Scan for the cell matching the given text and deliver its [X, Y] coordinate at center. 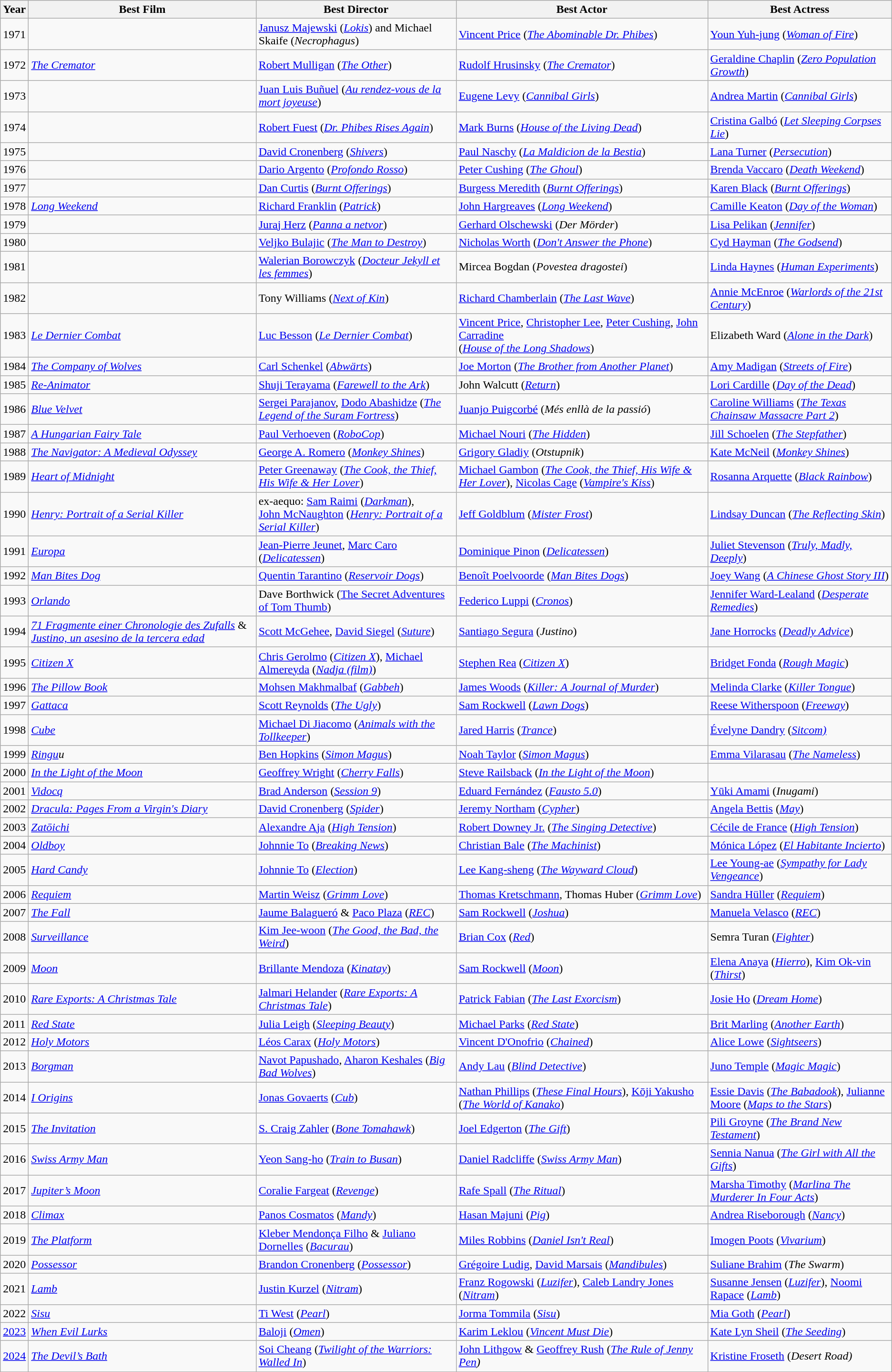
The Cremator [142, 65]
Christian Bale (The Machinist) [582, 845]
Cécile de France (High Tension) [800, 827]
2021 [14, 1289]
2006 [14, 894]
Ti West (Pearl) [356, 1313]
Jean-Pierre Jeunet, Marc Caro (Delicatessen) [356, 551]
Ben Hopkins (Simon Magus) [356, 755]
Michael Parks (Red State) [582, 1024]
Dave Borthwick (The Secret Adventures of Tom Thumb) [356, 601]
1991 [14, 551]
1996 [14, 687]
1994 [14, 631]
Sam Rockwell (Joshua) [582, 912]
Dracula: Pages From a Virgin's Diary [142, 809]
Lamb [142, 1289]
Shuji Terayama (Farewell to the Ark) [356, 385]
Henry: Portrait of a Serial Killer [142, 514]
Brillante Mendoza (Kinatay) [356, 968]
Brandon Cronenberg (Possessor) [356, 1264]
Geoffrey Wright (Cherry Falls) [356, 773]
Jeff Goldblum (Mister Frost) [582, 514]
A Hungarian Fairy Tale [142, 434]
Year [14, 10]
Man Bites Dog [142, 576]
Andy Lau (Blind Detective) [582, 1066]
Eduard Fernández (Fausto 5.0) [582, 791]
Kleber Mendonça Filho & Juliano Dornelles (Bacurau) [356, 1239]
John Walcutt (Return) [582, 385]
Essie Davis (The Babadook), Julianne Moore (Maps to the Stars) [800, 1097]
Mónica López (El Habitante Incierto) [800, 845]
1989 [14, 477]
Juliet Stevenson (Truly, Madly, Deeply) [800, 551]
2018 [14, 1215]
Richard Chamberlain (The Last Wave) [582, 297]
Sam Rockwell (Moon) [582, 968]
The Navigator: A Medieval Odyssey [142, 452]
2010 [14, 999]
Dan Curtis (Burnt Offerings) [356, 188]
Soi Cheang (Twilight of the Warriors: Walled In) [356, 1356]
David Cronenberg (Shivers) [356, 152]
Grigory Gladiy (Otstupnik) [582, 452]
Jalmari Helander (Rare Exports: A Christmas Tale) [356, 999]
Brit Marling (Another Earth) [800, 1024]
Coralie Fargeat (Revenge) [356, 1191]
Lori Cardille (Day of the Dead) [800, 385]
Grégoire Ludig, David Marsais (Mandibules) [582, 1264]
Reese Witherspoon (Freeway) [800, 705]
Elizabeth Ward (Alone in the Dark) [800, 336]
Oldboy [142, 845]
Lana Turner (Persecution) [800, 152]
Mircea Bogdan (Povestea dragostei) [582, 267]
Melinda Clarke (Killer Tongue) [800, 687]
Chris Gerolmo (Citizen X), Michael Almereyda (Nadja (film)) [356, 663]
Lindsay Duncan (The Reflecting Skin) [800, 514]
1997 [14, 705]
Hasan Majuni (Pig) [582, 1215]
Sam Rockwell (Lawn Dogs) [582, 705]
Mia Goth (Pearl) [800, 1313]
Johnnie To (Breaking News) [356, 845]
Michael Gambon (The Cook, the Thief, His Wife & Her Lover), Nicolas Cage (Vampire's Kiss) [582, 477]
Stephen Rea (Citizen X) [582, 663]
Nicholas Worth (Don't Answer the Phone) [582, 242]
Surveillance [142, 937]
1988 [14, 452]
1971 [14, 34]
Baloji (Omen) [356, 1331]
Rafe Spall (The Ritual) [582, 1191]
Robert Downey Jr. (The Singing Detective) [582, 827]
1983 [14, 336]
1972 [14, 65]
Cube [142, 729]
Sisu [142, 1313]
Scott Reynolds (The Ugly) [356, 705]
Veljko Bulajic (The Man to Destroy) [356, 242]
1990 [14, 514]
Susanne Jensen (Luzifer), Noomi Rapace (Lamb) [800, 1289]
Michael Nouri (The Hidden) [582, 434]
Mark Burns (House of the Living Dead) [582, 127]
1987 [14, 434]
Re-Animator [142, 385]
Karim Leklou (Vincent Must Die) [582, 1331]
Holy Motors [142, 1042]
Kristine Froseth (Desert Road) [800, 1356]
Hard Candy [142, 870]
2007 [14, 912]
Noah Taylor (Simon Magus) [582, 755]
1978 [14, 206]
Rudolf Hrusinsky (The Cremator) [582, 65]
2017 [14, 1191]
Amy Madigan (Streets of Fire) [800, 367]
Burgess Meredith (Burnt Offerings) [582, 188]
Benoît Poelvoorde (Man Bites Dogs) [582, 576]
Gerhard Olschewski (Der Mörder) [582, 224]
Juraj Herz (Panna a netvor) [356, 224]
2002 [14, 809]
Orlando [142, 601]
Rosanna Arquette (Black Rainbow) [800, 477]
2014 [14, 1097]
1985 [14, 385]
Thomas Kretschmann, Thomas Huber (Grimm Love) [582, 894]
Lisa Pelikan (Jennifer) [800, 224]
Cristina Galbó (Let Sleeping Corpses Lie) [800, 127]
1986 [14, 409]
Kate Lyn Sheil (The Seeding) [800, 1331]
Léos Carax (Holy Motors) [356, 1042]
Blue Velvet [142, 409]
Navot Papushado, Aharon Keshales (Big Bad Wolves) [356, 1066]
1976 [14, 170]
Daniel Radcliffe (Swiss Army Man) [582, 1159]
2000 [14, 773]
Cyd Hayman (The Godsend) [800, 242]
John Hargreaves (Long Weekend) [582, 206]
Lee Kang-sheng (The Wayward Cloud) [582, 870]
Best Film [142, 10]
1979 [14, 224]
Annie McEnroe (Warlords of the 21st Century) [800, 297]
Joe Morton (The Brother from Another Planet) [582, 367]
The Pillow Book [142, 687]
Suliane Brahim (The Swarm) [800, 1264]
The Company of Wolves [142, 367]
Johnnie To (Election) [356, 870]
John Lithgow & Geoffrey Rush (The Rule of Jenny Pen) [582, 1356]
Mohsen Makhmalbaf (Gabbeh) [356, 687]
1984 [14, 367]
Jane Horrocks (Deadly Advice) [800, 631]
Climax [142, 1215]
Bridget Fonda (Rough Magic) [800, 663]
2001 [14, 791]
1982 [14, 297]
Linda Haynes (Human Experiments) [800, 267]
Walerian Borowczyk (Docteur Jekyll et les femmes) [356, 267]
1980 [14, 242]
Sennia Nanua (The Girl with All the Gifts) [800, 1159]
2003 [14, 827]
Martin Weisz (Grimm Love) [356, 894]
Gattaca [142, 705]
1977 [14, 188]
The Devil’s Bath [142, 1356]
The Platform [142, 1239]
2024 [14, 1356]
Youn Yuh-jung (Woman of Fire) [800, 34]
Justin Kurzel (Nitram) [356, 1289]
1993 [14, 601]
1992 [14, 576]
Scott McGehee, David Siegel (Suture) [356, 631]
Jeremy Northam (Cypher) [582, 809]
Best Actress [800, 10]
Steve Railsback (In the Light of the Moon) [582, 773]
Juan Luis Buñuel (Au rendez-vous de la mort joyeuse) [356, 96]
Joel Edgerton (The Gift) [582, 1129]
2009 [14, 968]
Jennifer Ward-Lealand (Desperate Remedies) [800, 601]
In the Light of the Moon [142, 773]
Franz Rogowski (Luzifer), Caleb Landry Jones (Nitram) [582, 1289]
Jared Harris (Trance) [582, 729]
When Evil Lurks [142, 1331]
Long Weekend [142, 206]
Pili Groyne (The Brand New Testament) [800, 1129]
I Origins [142, 1097]
2013 [14, 1066]
Nathan Phillips (These Final Hours), Kōji Yakusho (The World of Kanako) [582, 1097]
Manuela Velasco (REC) [800, 912]
Sergei Parajanov, Dodo Abashidze (The Legend of the Suram Fortress) [356, 409]
Luc Besson (Le Dernier Combat) [356, 336]
Vincent Price (The Abominable Dr. Phibes) [582, 34]
Emma Vilarasau (The Nameless) [800, 755]
Kate McNeil (Monkey Shines) [800, 452]
Requiem [142, 894]
Vidocq [142, 791]
Jupiter’s Moon [142, 1191]
Heart of Midnight [142, 477]
Paul Naschy (La Maldicion de la Bestia) [582, 152]
Robert Mulligan (The Other) [356, 65]
Yeon Sang-ho (Train to Busan) [356, 1159]
Évelyne Dandry (Sitcom) [800, 729]
Brad Anderson (Session 9) [356, 791]
James Woods (Killer: A Journal of Murder) [582, 687]
David Cronenberg (Spider) [356, 809]
Jonas Govaerts (Cub) [356, 1097]
Andrea Martin (Cannibal Girls) [800, 96]
Joey Wang (A Chinese Ghost Story III) [800, 576]
Vincent D'Onofrio (Chained) [582, 1042]
Dominique Pinon (Delicatessen) [582, 551]
Possessor [142, 1264]
Dario Argento (Profondo Rosso) [356, 170]
Jaume Balagueró & Paco Plaza (REC) [356, 912]
1974 [14, 127]
Kim Jee-woon (The Good, the Bad, the Weird) [356, 937]
Swiss Army Man [142, 1159]
Vincent Price, Christopher Lee, Peter Cushing, John Carradine(House of the Long Shadows) [582, 336]
2004 [14, 845]
Peter Greenaway (The Cook, the Thief, His Wife & Her Lover) [356, 477]
Panos Cosmatos (Mandy) [356, 1215]
Sandra Hüller (Requiem) [800, 894]
Camille Keaton (Day of the Woman) [800, 206]
1981 [14, 267]
Jill Schoelen (The Stepfather) [800, 434]
Imogen Poots (Vivarium) [800, 1239]
Josie Ho (Dream Home) [800, 999]
Le Dernier Combat [142, 336]
Karen Black (Burnt Offerings) [800, 188]
2011 [14, 1024]
Europa [142, 551]
Rare Exports: A Christmas Tale [142, 999]
Alice Lowe (Sightseers) [800, 1042]
The Fall [142, 912]
2015 [14, 1129]
2023 [14, 1331]
Santiago Segura (Justino) [582, 631]
Zatōichi [142, 827]
Paul Verhoeven (RoboCop) [356, 434]
Eugene Levy (Cannibal Girls) [582, 96]
Julia Leigh (Sleeping Beauty) [356, 1024]
Alexandre Aja (High Tension) [356, 827]
2020 [14, 1264]
The Invitation [142, 1129]
ex-aequo: Sam Raimi (Darkman),John McNaughton (Henry: Portrait of a Serial Killer) [356, 514]
2012 [14, 1042]
Brenda Vaccaro (Death Weekend) [800, 170]
Ringuu [142, 755]
George A. Romero (Monkey Shines) [356, 452]
Semra Turan (Fighter) [800, 937]
Federico Luppi (Cronos) [582, 601]
2008 [14, 937]
Carl Schenkel (Abwärts) [356, 367]
Angela Bettis (May) [800, 809]
Caroline Williams (The Texas Chainsaw Massacre Part 2) [800, 409]
Brian Cox (Red) [582, 937]
Quentin Tarantino (Reservoir Dogs) [356, 576]
S. Craig Zahler (Bone Tomahawk) [356, 1129]
Borgman [142, 1066]
Juanjo Puigcorbé (Més enllà de la passió) [582, 409]
1995 [14, 663]
Peter Cushing (The Ghoul) [582, 170]
Red State [142, 1024]
Marsha Timothy (Marlina The Murderer In Four Acts) [800, 1191]
Yūki Amami (Inugami) [800, 791]
2019 [14, 1239]
71 Fragmente einer Chronologie des Zufalls & Justino, un asesino de la tercera edad [142, 631]
Robert Fuest (Dr. Phibes Rises Again) [356, 127]
1999 [14, 755]
1998 [14, 729]
2022 [14, 1313]
Lee Young-ae (Sympathy for Lady Vengeance) [800, 870]
2005 [14, 870]
Juno Temple (Magic Magic) [800, 1066]
Andrea Riseborough (Nancy) [800, 1215]
Michael Di Jiacomo (Animals with the Tollkeeper) [356, 729]
Best Actor [582, 10]
2016 [14, 1159]
Geraldine Chaplin (Zero Population Growth) [800, 65]
Tony Williams (Next of Kin) [356, 297]
Citizen X [142, 663]
Richard Franklin (Patrick) [356, 206]
Miles Robbins (Daniel Isn't Real) [582, 1239]
Jorma Tommila (Sisu) [582, 1313]
1973 [14, 96]
Patrick Fabian (The Last Exorcism) [582, 999]
Elena Anaya (Hierro), Kim Ok-vin (Thirst) [800, 968]
1975 [14, 152]
Best Director [356, 10]
Moon [142, 968]
Janusz Majewski (Lokis) and Michael Skaife (Necrophagus) [356, 34]
